Provide the [x, y] coordinate of the cell's center where the given text is located.  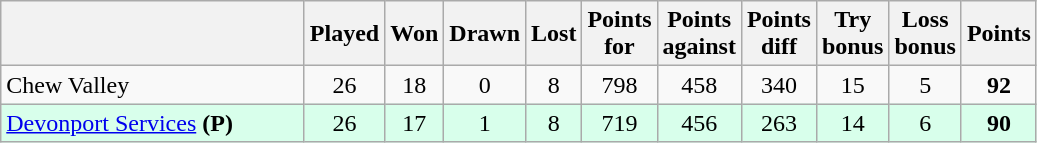
Points [998, 34]
18 [414, 85]
15 [852, 85]
798 [620, 85]
Loss bonus [925, 34]
Won [414, 34]
Drawn [485, 34]
6 [925, 123]
Points against [699, 34]
Chew Valley [153, 85]
Try bonus [852, 34]
340 [778, 85]
458 [699, 85]
719 [620, 123]
92 [998, 85]
456 [699, 123]
263 [778, 123]
1 [485, 123]
90 [998, 123]
14 [852, 123]
0 [485, 85]
5 [925, 85]
Played [344, 34]
17 [414, 123]
Lost [554, 34]
Devonport Services (P) [153, 123]
Points diff [778, 34]
Points for [620, 34]
